Provide the [X, Y] coordinate of the cell's center where the given text is located.  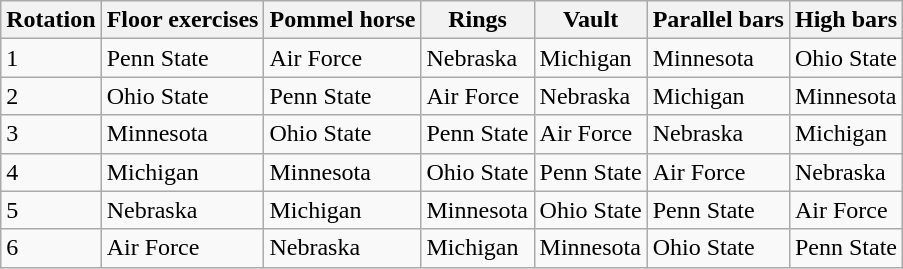
Pommel horse [342, 20]
2 [51, 96]
High bars [846, 20]
Rings [478, 20]
6 [51, 248]
5 [51, 210]
Vault [590, 20]
Rotation [51, 20]
Parallel bars [718, 20]
4 [51, 172]
Floor exercises [182, 20]
1 [51, 58]
3 [51, 134]
